Determine the [x, y] coordinate at the center of the cell enclosing the given text.  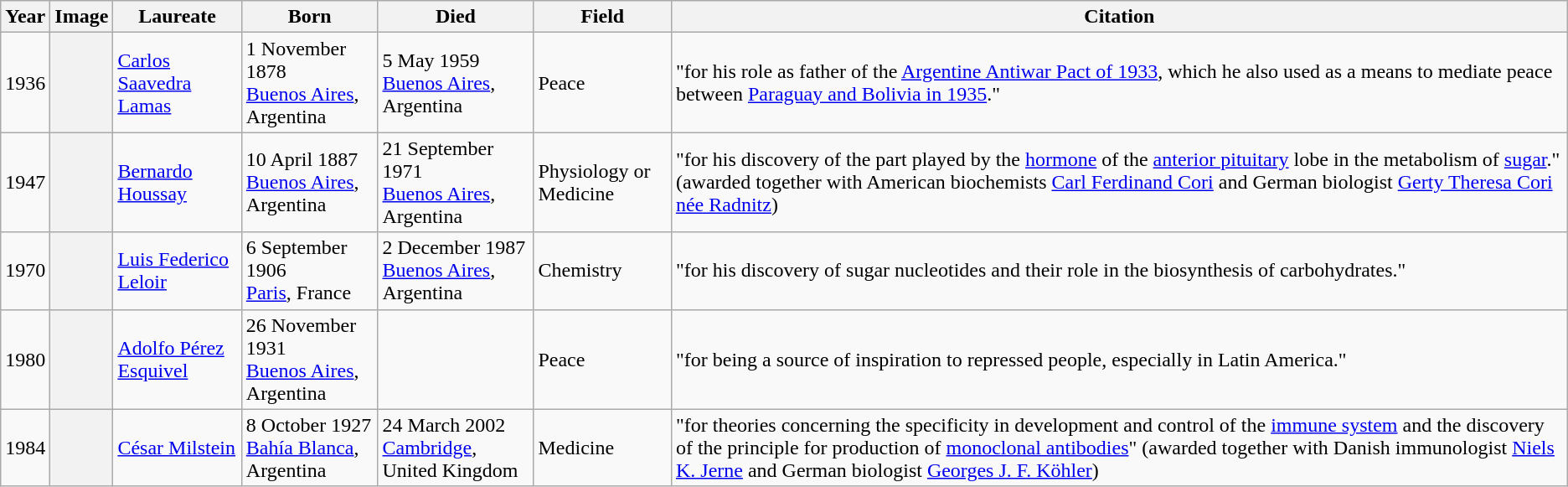
Physiology or Medicine [602, 183]
César Milstein [178, 448]
Citation [1119, 17]
Luis Federico Leloir [178, 271]
6 September 1906 Paris, France [310, 271]
Died [456, 17]
26 November 1931 Buenos Aires, Argentina [310, 359]
Image [82, 17]
"for being a source of inspiration to repressed people, especially in Latin America." [1119, 359]
2 December 1987 Buenos Aires, Argentina [456, 271]
1 November 1878 Buenos Aires, Argentina [310, 82]
Medicine [602, 448]
1936 [25, 82]
8 October 1927 Bahía Blanca, Argentina [310, 448]
Born [310, 17]
21 September 1971 Buenos Aires, Argentina [456, 183]
24 March 2002 Cambridge, United Kingdom [456, 448]
Chemistry [602, 271]
1980 [25, 359]
1984 [25, 448]
Bernardo Houssay [178, 183]
Year [25, 17]
1970 [25, 271]
1947 [25, 183]
Adolfo Pérez Esquivel [178, 359]
Carlos Saavedra Lamas [178, 82]
Field [602, 17]
5 May 1959 Buenos Aires, Argentina [456, 82]
Laureate [178, 17]
"for his role as father of the Argentine Antiwar Pact of 1933, which he also used as a means to mediate peace between Paraguay and Bolivia in 1935." [1119, 82]
10 April 1887 Buenos Aires, Argentina [310, 183]
"for his discovery of sugar nucleotides and their role in the biosynthesis of carbohydrates." [1119, 271]
